Provide the [X, Y] coordinate of the cell's center where the given text is located.  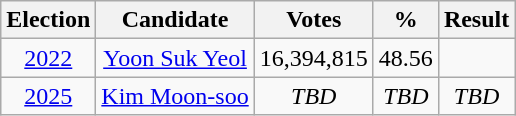
Election [48, 20]
2025 [48, 96]
Kim Moon-soo [175, 96]
16,394,815 [314, 58]
Votes [314, 20]
Result [476, 20]
Yoon Suk Yeol [175, 58]
Candidate [175, 20]
2022 [48, 58]
48.56 [406, 58]
% [406, 20]
